Locate the cell with the specified text and output its (x, y) center coordinate. 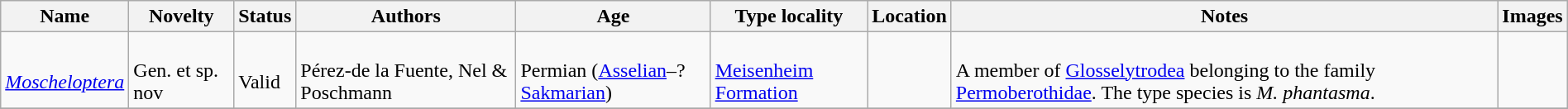
Status (265, 17)
Notes (1224, 17)
A member of Glosselytrodea belonging to the family Permoberothidae. The type species is M. phantasma. (1224, 70)
Name (65, 17)
Meisenheim Formation (789, 70)
Gen. et sp. nov (182, 70)
Pérez-de la Fuente, Nel & Poschmann (406, 70)
Moscheloptera (65, 70)
Location (910, 17)
Authors (406, 17)
Valid (265, 70)
Permian (Asselian–?Sakmarian) (614, 70)
Age (614, 17)
Type locality (789, 17)
Novelty (182, 17)
Images (1532, 17)
